Search for the cell housing the specified text and yield its [X, Y] center coordinate. 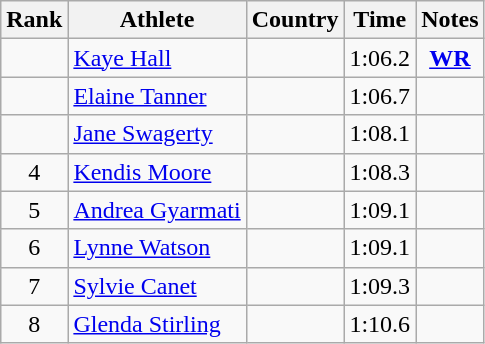
Country [295, 20]
1:10.6 [380, 324]
4 [34, 172]
Sylvie Canet [157, 286]
1:06.7 [380, 96]
Lynne Watson [157, 248]
Kaye Hall [157, 58]
Elaine Tanner [157, 96]
1:08.3 [380, 172]
Time [380, 20]
Andrea Gyarmati [157, 210]
Athlete [157, 20]
6 [34, 248]
Glenda Stirling [157, 324]
Jane Swagerty [157, 134]
1:09.3 [380, 286]
1:06.2 [380, 58]
Kendis Moore [157, 172]
WR [450, 58]
5 [34, 210]
1:08.1 [380, 134]
Rank [34, 20]
7 [34, 286]
8 [34, 324]
Notes [450, 20]
